Determine the [x, y] coordinate at the center of the cell enclosing the given text.  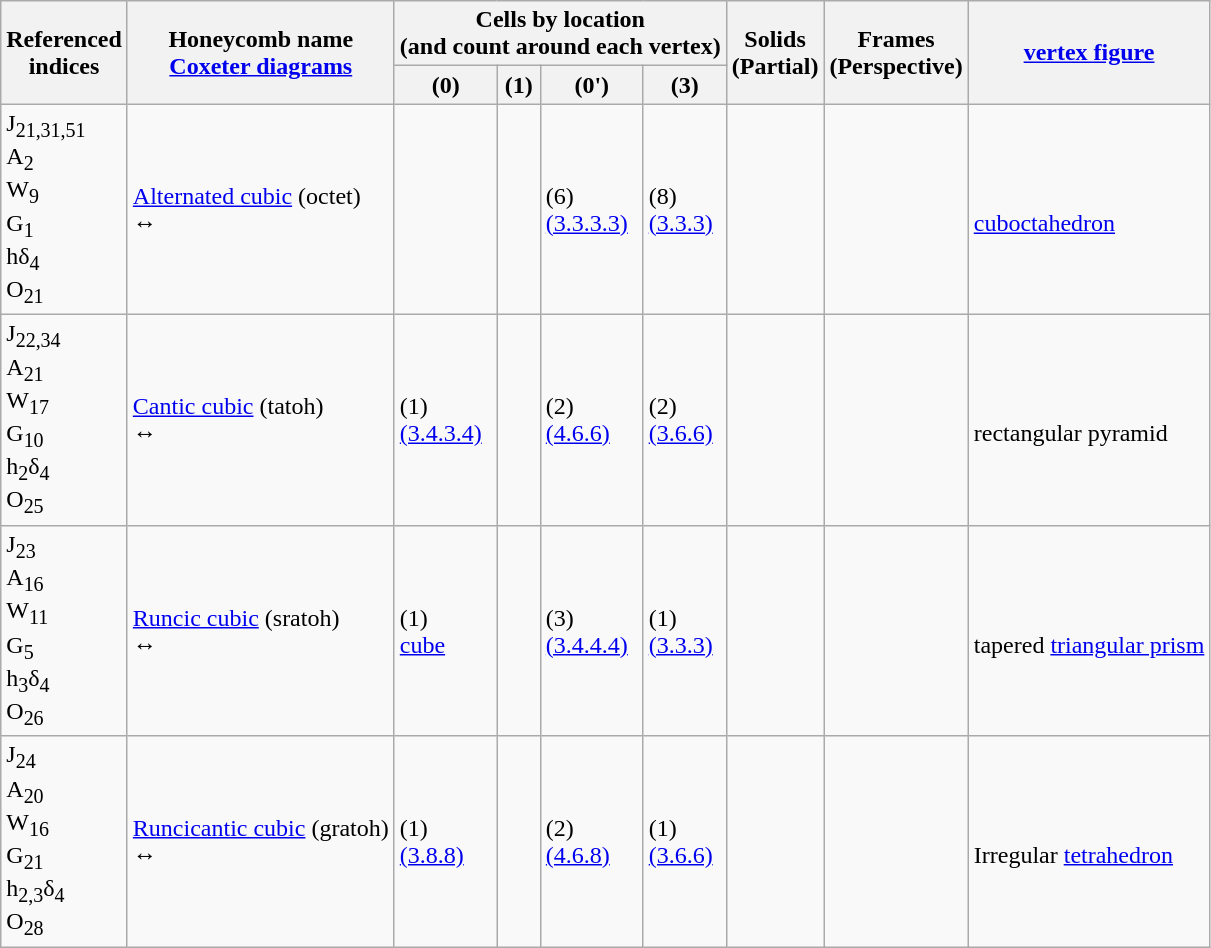
Alternated cubic (octet) ↔ [260, 210]
(2)(4.6.6) [592, 420]
(1)(3.8.8) [446, 842]
(2)(3.6.6) [684, 420]
(1)(3.6.6) [684, 842]
Irregular tetrahedron [1089, 842]
(1)(3.4.3.4) [446, 420]
(1) [518, 85]
(1)cube [446, 630]
(8)(3.3.3) [684, 210]
Runcic cubic (sratoh) ↔ [260, 630]
Frames(Perspective) [896, 52]
(3) [684, 85]
rectangular pyramid [1089, 420]
J22,34A21W17G10h2δ4O25 [64, 420]
vertex figure [1089, 52]
(0) [446, 85]
(0') [592, 85]
Runcicantic cubic (gratoh) ↔ [260, 842]
J23A16W11G5h3δ4O26 [64, 630]
(6)(3.3.3.3) [592, 210]
(2)(4.6.8) [592, 842]
Referencedindices [64, 52]
(1)(3.3.3) [684, 630]
Cantic cubic (tatoh) ↔ [260, 420]
J21,31,51A2W9G1hδ4O21 [64, 210]
(3)(3.4.4.4) [592, 630]
Cells by location(and count around each vertex) [560, 34]
tapered triangular prism [1089, 630]
Solids(Partial) [775, 52]
cuboctahedron [1089, 210]
Honeycomb nameCoxeter diagrams [260, 52]
J24A20W16G21h2,3δ4O28 [64, 842]
